Search for the cell housing the specified text and yield its (X, Y) center coordinate. 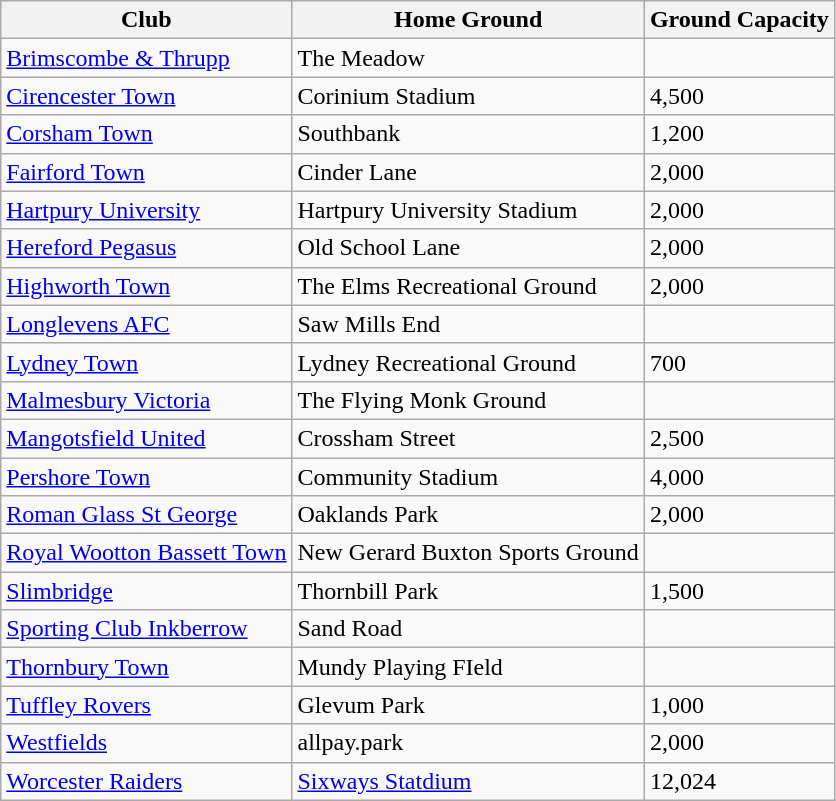
Lydney Town (146, 362)
1,200 (739, 134)
Glevum Park (468, 705)
12,024 (739, 781)
Mundy Playing FIeld (468, 667)
Old School Lane (468, 248)
4,000 (739, 477)
Slimbridge (146, 591)
Thornbill Park (468, 591)
Hartpury University Stadium (468, 210)
Westfields (146, 743)
Saw Mills End (468, 324)
The Flying Monk Ground (468, 400)
Sporting Club Inkberrow (146, 629)
Club (146, 20)
Hereford Pegasus (146, 248)
Pershore Town (146, 477)
Corinium Stadium (468, 96)
Cirencester Town (146, 96)
Roman Glass St George (146, 515)
Corsham Town (146, 134)
1,500 (739, 591)
Tuffley Rovers (146, 705)
Highworth Town (146, 286)
Ground Capacity (739, 20)
Hartpury University (146, 210)
Community Stadium (468, 477)
4,500 (739, 96)
Lydney Recreational Ground (468, 362)
Thornbury Town (146, 667)
Mangotsfield United (146, 438)
700 (739, 362)
The Elms Recreational Ground (468, 286)
New Gerard Buxton Sports Ground (468, 553)
Malmesbury Victoria (146, 400)
Longlevens AFC (146, 324)
Southbank (468, 134)
2,500 (739, 438)
1,000 (739, 705)
Fairford Town (146, 172)
Home Ground (468, 20)
Oaklands Park (468, 515)
The Meadow (468, 58)
Crossham Street (468, 438)
Sixways Statdium (468, 781)
Worcester Raiders (146, 781)
allpay.park (468, 743)
Cinder Lane (468, 172)
Royal Wootton Bassett Town (146, 553)
Sand Road (468, 629)
Brimscombe & Thrupp (146, 58)
